Return the (X, Y) coordinate for the center point of the cell that contains the specified text.  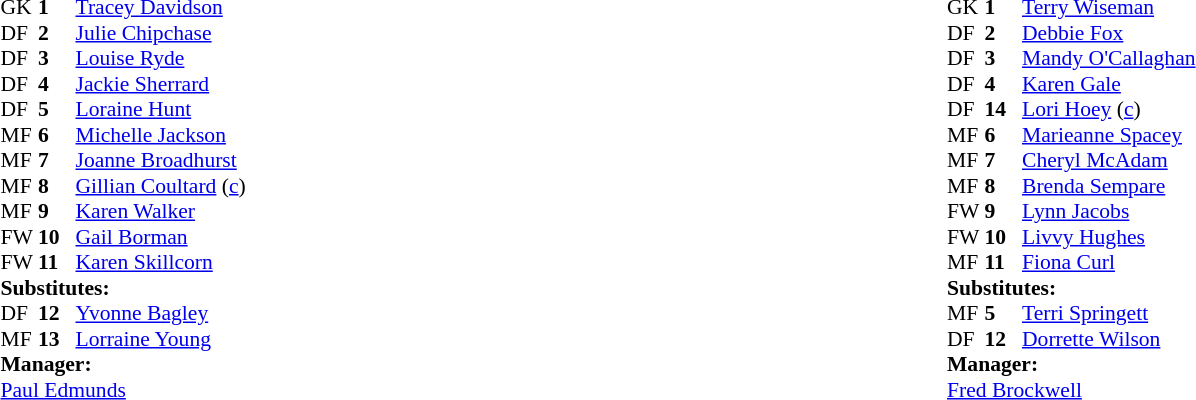
Lori Hoey (c) (1109, 109)
Michelle Jackson (161, 135)
13 (57, 339)
Yvonne Bagley (161, 313)
Mandy O'Callaghan (1109, 59)
Julie Chipchase (161, 33)
Jackie Sherrard (161, 84)
Dorrette Wilson (1109, 339)
Debbie Fox (1109, 33)
Karen Gale (1109, 84)
Marieanne Spacey (1109, 135)
Karen Walker (161, 211)
Terri Springett (1109, 313)
Lynn Jacobs (1109, 211)
Louise Ryde (161, 59)
Gail Borman (161, 237)
Karen Skillcorn (161, 263)
Gillian Coultard (c) (161, 186)
Joanne Broadhurst (161, 161)
14 (1003, 109)
Livvy Hughes (1109, 237)
Fiona Curl (1109, 263)
Lorraine Young (161, 339)
Brenda Sempare (1109, 186)
Loraine Hunt (161, 109)
Cheryl McAdam (1109, 161)
